Locate the cell with the specified text and output its [X, Y] center coordinate. 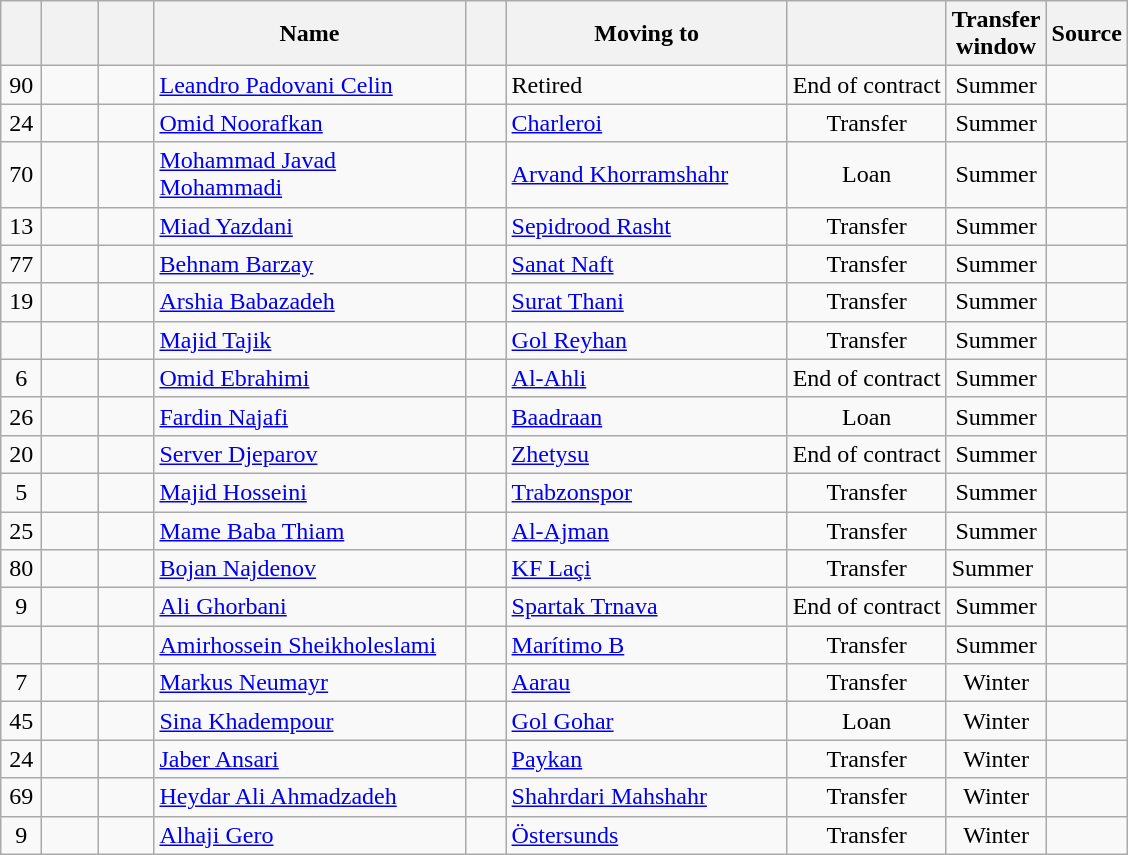
Sanat Naft [646, 264]
Sepidrood Rasht [646, 226]
Marítimo B [646, 645]
Arvand Khorramshahr [646, 174]
Behnam Barzay [310, 264]
Gol Reyhan [646, 340]
Omid Ebrahimi [310, 378]
Ali Ghorbani [310, 607]
Omid Noorafkan [310, 123]
Amirhossein Sheikholeslami [310, 645]
7 [22, 683]
Server Djeparov [310, 454]
Charleroi [646, 123]
6 [22, 378]
Source [1086, 34]
Transferwindow [996, 34]
KF Laçi [646, 569]
13 [22, 226]
Östersunds [646, 835]
Trabzonspor [646, 492]
70 [22, 174]
Jaber Ansari [310, 759]
90 [22, 85]
Sina Khadempour [310, 721]
Mohammad Javad Mohammadi [310, 174]
80 [22, 569]
Miad Yazdani [310, 226]
Moving to [646, 34]
Shahrdari Mahshahr [646, 797]
25 [22, 531]
5 [22, 492]
Bojan Najdenov [310, 569]
Al-Ahli [646, 378]
Aarau [646, 683]
69 [22, 797]
Baadraan [646, 416]
Arshia Babazadeh [310, 302]
Surat Thani [646, 302]
Paykan [646, 759]
77 [22, 264]
Zhetysu [646, 454]
45 [22, 721]
Majid Tajik [310, 340]
Markus Neumayr [310, 683]
20 [22, 454]
Majid Hosseini [310, 492]
Retired [646, 85]
26 [22, 416]
Al-Ajman [646, 531]
Fardin Najafi [310, 416]
Mame Baba Thiam [310, 531]
19 [22, 302]
Spartak Trnava [646, 607]
Gol Gohar [646, 721]
Name [310, 34]
Leandro Padovani Celin [310, 85]
Heydar Ali Ahmadzadeh [310, 797]
Alhaji Gero [310, 835]
